Detect which cell encompasses the target text, then output its [X, Y] center coordinate. 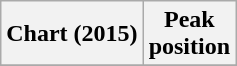
Chart (2015) [72, 34]
Peakposition [189, 34]
